Capture the cell that displays the provided text and extract its (x, y) central coordinate. 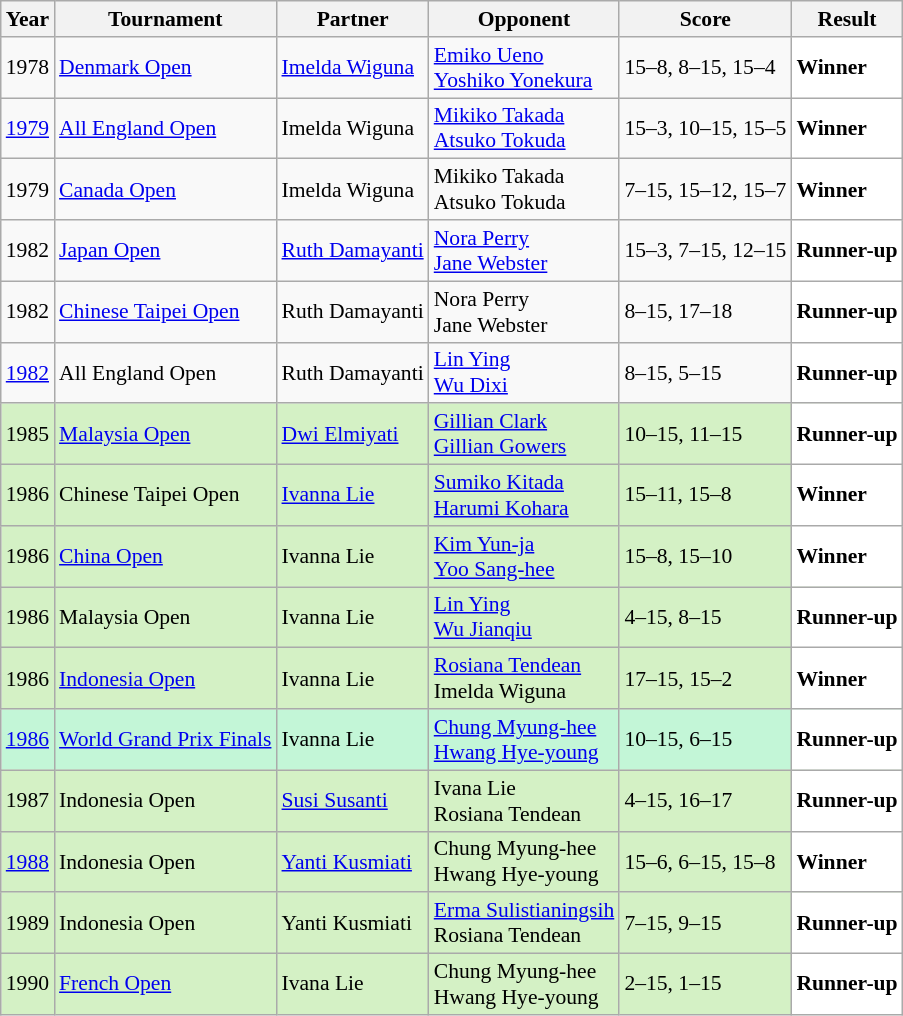
Opponent (524, 19)
Tournament (165, 19)
8–15, 17–18 (705, 312)
Sumiko Kitada Harumi Kohara (524, 496)
Lin Ying Wu Dixi (524, 372)
15–11, 15–8 (705, 496)
2–15, 1–15 (705, 984)
French Open (165, 984)
Ivana Lie (352, 984)
4–15, 8–15 (705, 618)
Partner (352, 19)
1990 (28, 984)
Result (846, 19)
15–3, 7–15, 12–15 (705, 250)
1978 (28, 68)
Lin Ying Wu Jianqiu (524, 618)
Year (28, 19)
Dwi Elmiyati (352, 434)
1988 (28, 862)
1987 (28, 800)
Rosiana Tendean Imelda Wiguna (524, 678)
7–15, 15–12, 15–7 (705, 190)
10–15, 6–15 (705, 740)
8–15, 5–15 (705, 372)
15–3, 10–15, 15–5 (705, 128)
World Grand Prix Finals (165, 740)
Score (705, 19)
Susi Susanti (352, 800)
7–15, 9–15 (705, 924)
Ivana Lie Rosiana Tendean (524, 800)
1989 (28, 924)
17–15, 15–2 (705, 678)
15–6, 6–15, 15–8 (705, 862)
4–15, 16–17 (705, 800)
Canada Open (165, 190)
Denmark Open (165, 68)
1985 (28, 434)
Gillian Clark Gillian Gowers (524, 434)
Kim Yun-ja Yoo Sang-hee (524, 556)
Japan Open (165, 250)
15–8, 8–15, 15–4 (705, 68)
10–15, 11–15 (705, 434)
Erma Sulistianingsih Rosiana Tendean (524, 924)
China Open (165, 556)
15–8, 15–10 (705, 556)
Emiko Ueno Yoshiko Yonekura (524, 68)
